Determine the (x, y) coordinate at the center of the cell enclosing the given text.  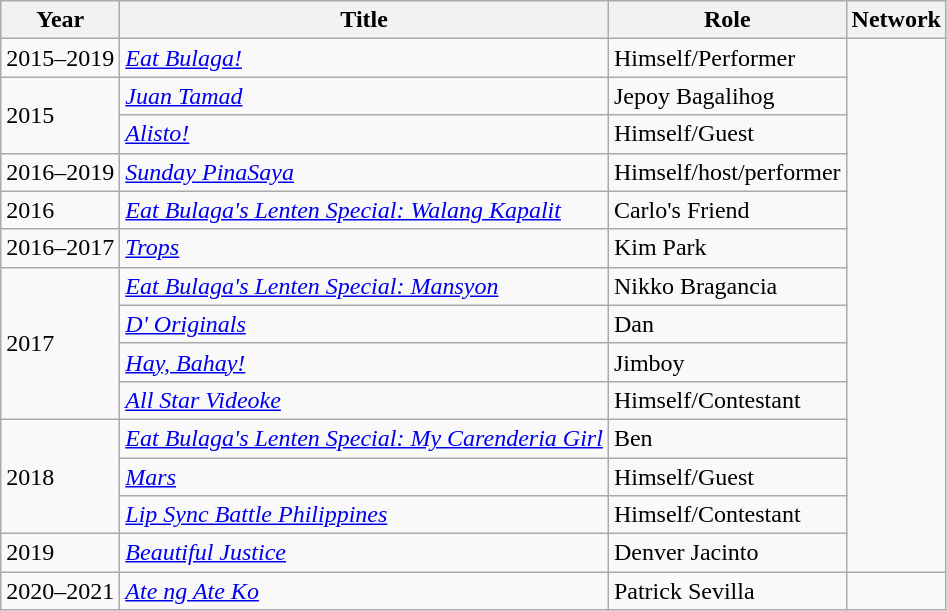
Ben (727, 438)
Jimboy (727, 362)
2015 (60, 115)
Jepoy Bagalihog (727, 96)
Eat Bulaga's Lenten Special: Walang Kapalit (364, 210)
2020–2021 (60, 591)
Alisto! (364, 134)
Network (896, 20)
Trops (364, 248)
2016–2017 (60, 248)
Sunday PinaSaya (364, 172)
2015–2019 (60, 58)
2016–2019 (60, 172)
Ate ng Ate Ko (364, 591)
Denver Jacinto (727, 553)
Eat Bulaga! (364, 58)
All Star Videoke (364, 400)
2018 (60, 476)
Title (364, 20)
Hay, Bahay! (364, 362)
2017 (60, 343)
Juan Tamad (364, 96)
Kim Park (727, 248)
2016 (60, 210)
D' Originals (364, 324)
Eat Bulaga's Lenten Special: My Carenderia Girl (364, 438)
Mars (364, 477)
Dan (727, 324)
Himself/Performer (727, 58)
Patrick Sevilla (727, 591)
Lip Sync Battle Philippines (364, 515)
Year (60, 20)
Himself/host/performer (727, 172)
Role (727, 20)
Nikko Bragancia (727, 286)
2019 (60, 553)
Eat Bulaga's Lenten Special: Mansyon (364, 286)
Carlo's Friend (727, 210)
Beautiful Justice (364, 553)
